Provide the [x, y] coordinate of the cell's center where the given text is located.  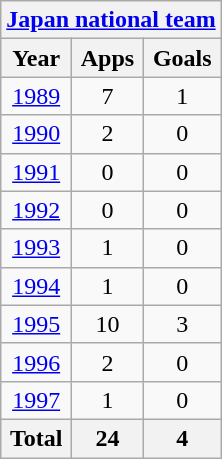
1997 [36, 400]
1996 [36, 362]
1994 [36, 286]
24 [108, 438]
1990 [36, 134]
7 [108, 96]
Goals [182, 58]
1995 [36, 324]
1989 [36, 96]
1993 [36, 248]
4 [182, 438]
3 [182, 324]
1991 [36, 172]
Year [36, 58]
Japan national team [111, 20]
Apps [108, 58]
Total [36, 438]
10 [108, 324]
1992 [36, 210]
